Identify which cell holds the provided text, then report its (x, y) central coordinate. 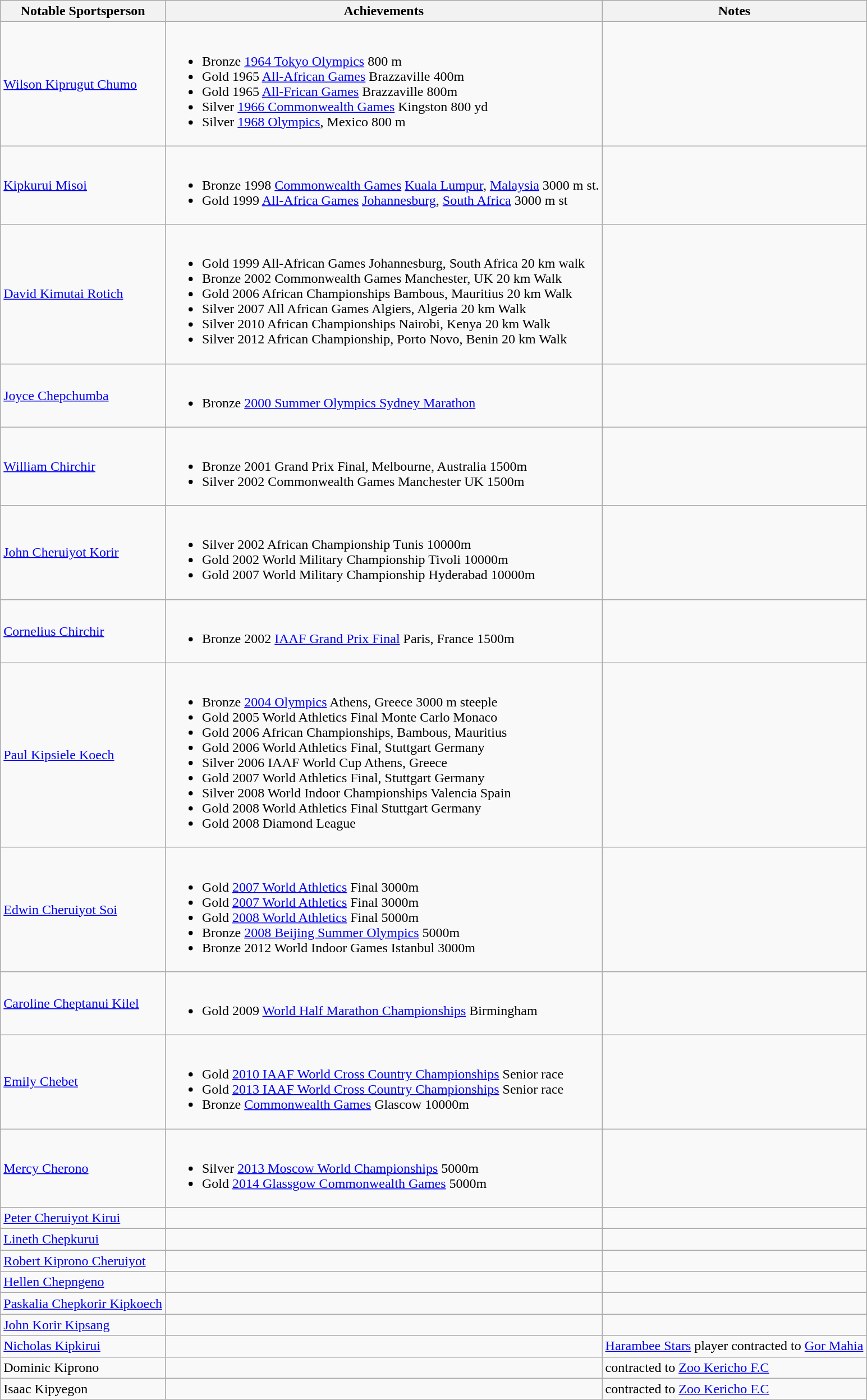
Joyce Chepchumba (83, 395)
John Cheruiyot Korir (83, 552)
Isaac Kipyegon (83, 1389)
Bronze 2000 Summer Olympics Sydney Marathon (384, 395)
Emily Chebet (83, 1082)
Bronze 1998 Commonwealth Games Kuala Lumpur, Malaysia 3000 m st.Gold 1999 All-Africa Games Johannesburg, South Africa 3000 m st (384, 185)
Kipkurui Misoi (83, 185)
Bronze 2002 IAAF Grand Prix Final Paris, France 1500m (384, 631)
Mercy Cherono (83, 1168)
William Chirchir (83, 466)
Edwin Cheruiyot Soi (83, 909)
Silver 2013 Moscow World Championships 5000mGold 2014 Glassgow Commonwealth Games 5000m (384, 1168)
Nicholas Kipkirui (83, 1346)
John Korir Kipsang (83, 1325)
Peter Cheruiyot Kirui (83, 1218)
Paul Kipsiele Koech (83, 755)
David Kimutai Rotich (83, 294)
Dominic Kiprono (83, 1367)
Hellen Chepngeno (83, 1282)
Wilson Kiprugut Chumo (83, 84)
Bronze 2001 Grand Prix Final, Melbourne, Australia 1500mSilver 2002 Commonwealth Games Manchester UK 1500m (384, 466)
Caroline Cheptanui Kilel (83, 1003)
Achievements (384, 11)
Harambee Stars player contracted to Gor Mahia (734, 1346)
Notes (734, 11)
Gold 2009 World Half Marathon Championships Birmingham (384, 1003)
Robert Kiprono Cheruiyot (83, 1261)
Lineth Chepkurui (83, 1240)
Cornelius Chirchir (83, 631)
Notable Sportsperson (83, 11)
Paskalia Chepkorir Kipkoech (83, 1303)
